Scan for the cell matching the given text and deliver its [X, Y] coordinate at center. 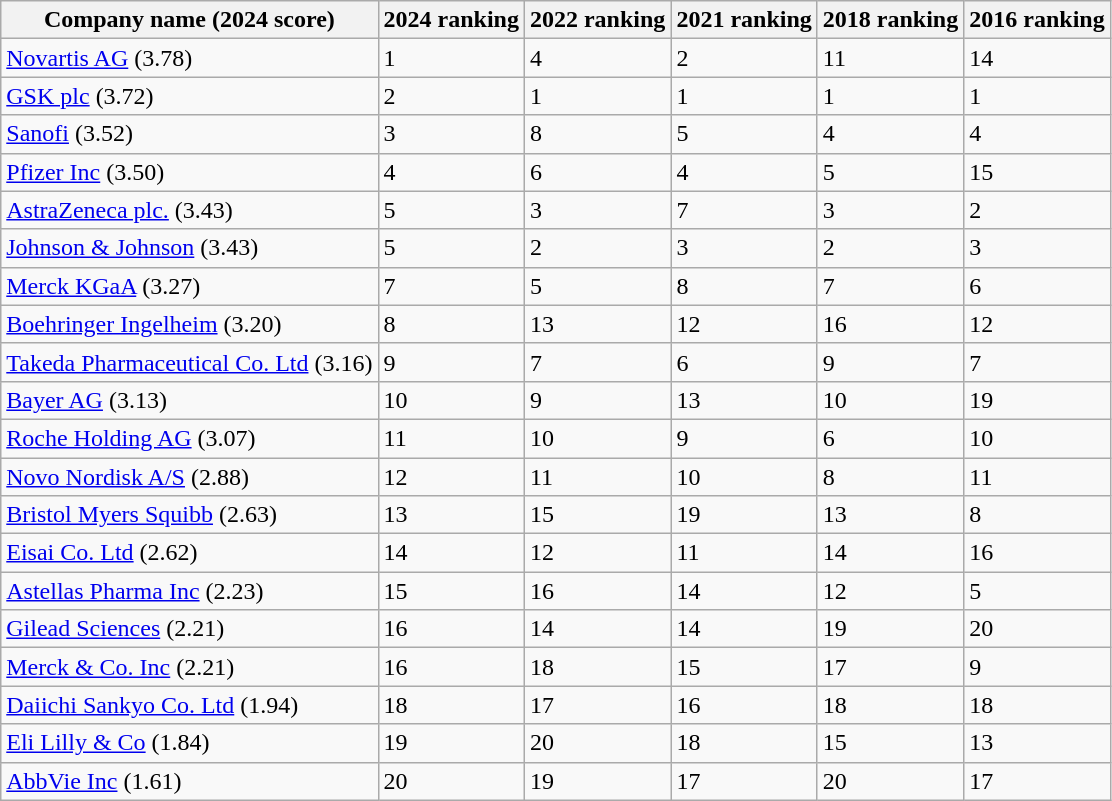
Merck & Co. Inc (2.21) [190, 667]
2024 ranking [451, 20]
Company name (2024 score) [190, 20]
AstraZeneca plc. (3.43) [190, 210]
Pfizer Inc (3.50) [190, 172]
GSK plc (3.72) [190, 96]
2022 ranking [597, 20]
Daiichi Sankyo Co. Ltd (1.94) [190, 705]
Johnson & Johnson (3.43) [190, 248]
AbbVie Inc (1.61) [190, 781]
2021 ranking [744, 20]
Sanofi (3.52) [190, 134]
2018 ranking [890, 20]
Novartis AG (3.78) [190, 58]
Boehringer Ingelheim (3.20) [190, 324]
Bristol Myers Squibb (2.63) [190, 515]
2016 ranking [1037, 20]
Gilead Sciences (2.21) [190, 629]
Novo Nordisk A/S (2.88) [190, 477]
Eli Lilly & Co (1.84) [190, 743]
Takeda Pharmaceutical Co. Ltd (3.16) [190, 362]
Merck KGaA (3.27) [190, 286]
Astellas Pharma Inc (2.23) [190, 591]
Eisai Co. Ltd (2.62) [190, 553]
Roche Holding AG (3.07) [190, 438]
Bayer AG (3.13) [190, 400]
